Output the [X, Y] coordinate of the center of the cell containing the given text.  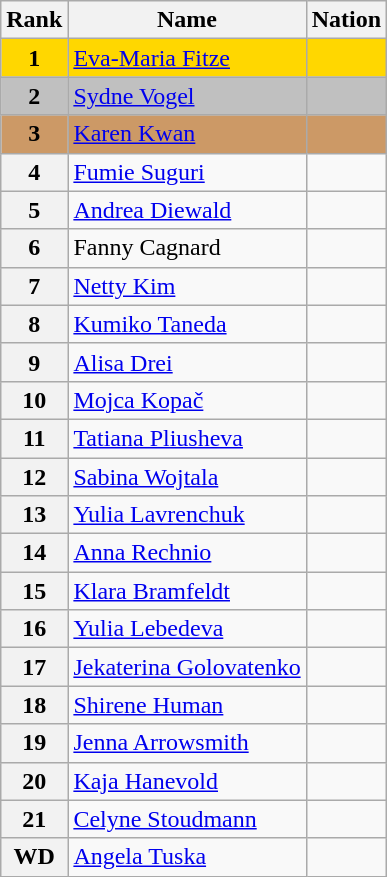
Celyne Stoudmann [187, 819]
Rank [34, 20]
Jekaterina Golovatenko [187, 667]
Name [187, 20]
21 [34, 819]
Angela Tuska [187, 857]
Fumie Suguri [187, 172]
8 [34, 324]
15 [34, 591]
19 [34, 743]
16 [34, 629]
Shirene Human [187, 705]
18 [34, 705]
Nation [346, 20]
WD [34, 857]
11 [34, 438]
1 [34, 58]
6 [34, 248]
7 [34, 286]
Klara Bramfeldt [187, 591]
Andrea Diewald [187, 210]
4 [34, 172]
Netty Kim [187, 286]
Sabina Wojtala [187, 477]
Yulia Lavrenchuk [187, 515]
3 [34, 134]
20 [34, 781]
Jenna Arrowsmith [187, 743]
12 [34, 477]
Karen Kwan [187, 134]
2 [34, 96]
Anna Rechnio [187, 553]
Kaja Hanevold [187, 781]
Eva-Maria Fitze [187, 58]
17 [34, 667]
14 [34, 553]
9 [34, 362]
Kumiko Taneda [187, 324]
Mojca Kopač [187, 400]
5 [34, 210]
Fanny Cagnard [187, 248]
Alisa Drei [187, 362]
Yulia Lebedeva [187, 629]
10 [34, 400]
Sydne Vogel [187, 96]
Tatiana Pliusheva [187, 438]
13 [34, 515]
